Search for the cell housing the specified text and yield its (X, Y) center coordinate. 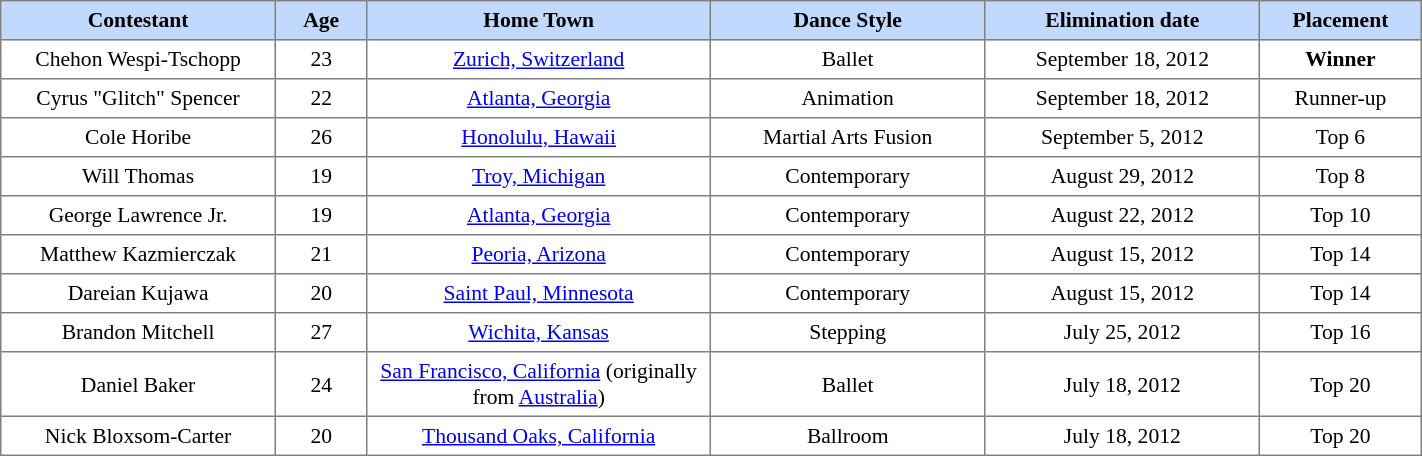
22 (321, 98)
Thousand Oaks, California (538, 436)
September 5, 2012 (1122, 138)
24 (321, 384)
Dance Style (848, 20)
Stepping (848, 332)
Animation (848, 98)
Runner-up (1341, 98)
27 (321, 332)
Chehon Wespi-Tschopp (138, 60)
Placement (1341, 20)
Peoria, Arizona (538, 254)
Troy, Michigan (538, 176)
Zurich, Switzerland (538, 60)
Top 8 (1341, 176)
Cyrus "Glitch" Spencer (138, 98)
Contestant (138, 20)
Top 10 (1341, 216)
Honolulu, Hawaii (538, 138)
Winner (1341, 60)
August 22, 2012 (1122, 216)
San Francisco, California (originally from Australia) (538, 384)
Nick Bloxsom-Carter (138, 436)
Saint Paul, Minnesota (538, 294)
23 (321, 60)
Dareian Kujawa (138, 294)
Ballroom (848, 436)
Martial Arts Fusion (848, 138)
Brandon Mitchell (138, 332)
Daniel Baker (138, 384)
George Lawrence Jr. (138, 216)
Age (321, 20)
Matthew Kazmierczak (138, 254)
21 (321, 254)
July 25, 2012 (1122, 332)
August 29, 2012 (1122, 176)
Top 16 (1341, 332)
Will Thomas (138, 176)
Cole Horibe (138, 138)
Elimination date (1122, 20)
Top 6 (1341, 138)
26 (321, 138)
Wichita, Kansas (538, 332)
Home Town (538, 20)
